Locate the cell with the specified text and output its (X, Y) center coordinate. 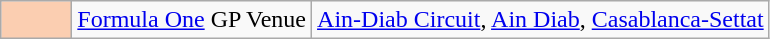
Ain-Diab Circuit, Ain Diab, Casablanca-Settat (541, 20)
Formula One GP Venue (192, 20)
